Scan for the cell matching the given text and deliver its [X, Y] coordinate at center. 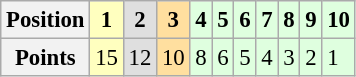
Position [46, 20]
7 [267, 20]
9 [311, 20]
Points [46, 58]
12 [140, 58]
15 [106, 58]
